Locate the cell with the specified text and output its [X, Y] center coordinate. 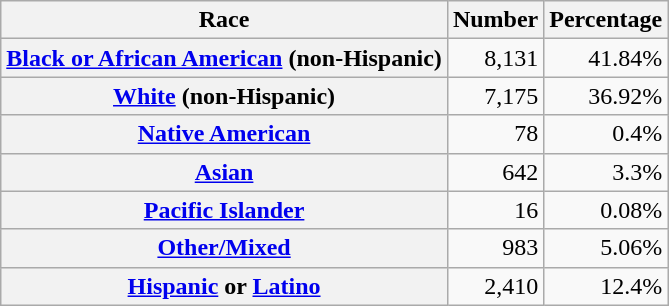
Number [495, 20]
0.4% [606, 134]
2,410 [495, 286]
12.4% [606, 286]
8,131 [495, 58]
3.3% [606, 172]
Race [224, 20]
16 [495, 210]
642 [495, 172]
Asian [224, 172]
78 [495, 134]
0.08% [606, 210]
Other/Mixed [224, 248]
5.06% [606, 248]
983 [495, 248]
36.92% [606, 96]
Black or African American (non-Hispanic) [224, 58]
White (non-Hispanic) [224, 96]
Hispanic or Latino [224, 286]
41.84% [606, 58]
Native American [224, 134]
Percentage [606, 20]
7,175 [495, 96]
Pacific Islander [224, 210]
